Pinpoint the cell where the given text exists, returning its [X, Y] midpoint coordinate. 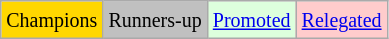
Runners-up [155, 20]
Promoted [252, 20]
Relegated [342, 20]
Champions [52, 20]
